Return the (X, Y) coordinate for the center point of the cell that contains the specified text.  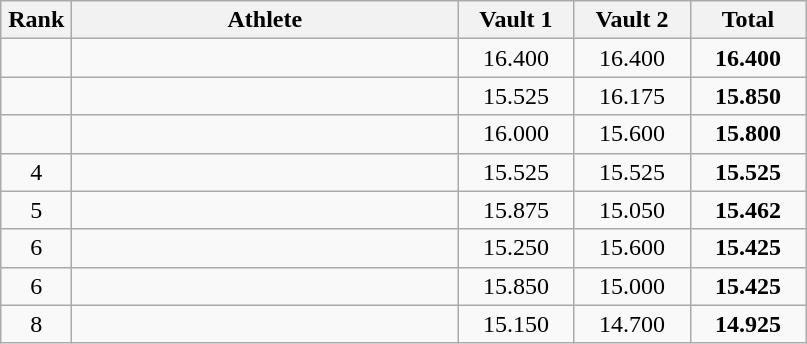
14.700 (632, 324)
16.000 (516, 134)
15.462 (748, 210)
15.000 (632, 286)
Rank (36, 20)
16.175 (632, 96)
4 (36, 172)
15.875 (516, 210)
Vault 2 (632, 20)
15.250 (516, 248)
Total (748, 20)
5 (36, 210)
14.925 (748, 324)
15.050 (632, 210)
Athlete (265, 20)
15.150 (516, 324)
Vault 1 (516, 20)
8 (36, 324)
15.800 (748, 134)
